Pinpoint the cell where the given text exists, returning its (x, y) midpoint coordinate. 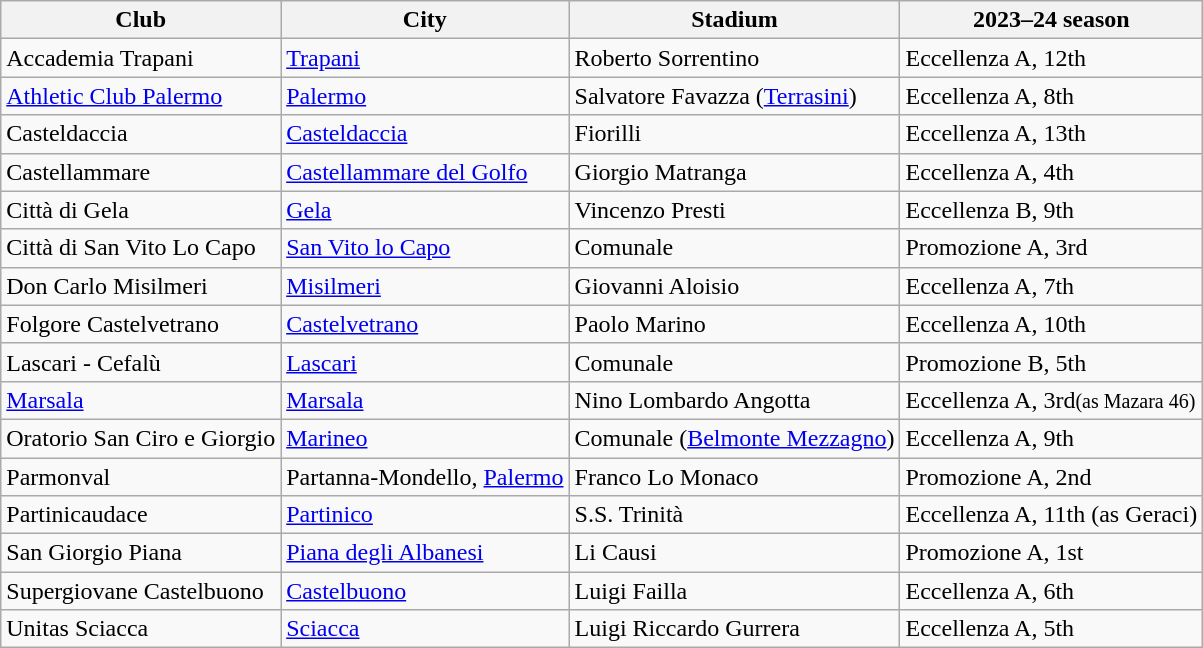
Città di San Vito Lo Capo (141, 248)
S.S. Trinità (734, 515)
Unitas Sciacca (141, 629)
Giovanni Aloisio (734, 286)
Lascari (425, 362)
Gela (425, 210)
Oratorio San Ciro e Giorgio (141, 438)
Eccellenza B, 9th (1052, 210)
Promozione A, 3rd (1052, 248)
City (425, 20)
Li Causi (734, 553)
Eccellenza A, 4th (1052, 172)
Misilmeri (425, 286)
Don Carlo Misilmeri (141, 286)
Trapani (425, 58)
Eccellenza A, 13th (1052, 134)
Eccellenza A, 10th (1052, 324)
Athletic Club Palermo (141, 96)
Eccellenza A, 6th (1052, 591)
Lascari - Cefalù (141, 362)
Marineo (425, 438)
Paolo Marino (734, 324)
Luigi Riccardo Gurrera (734, 629)
Palermo (425, 96)
Castelbuono (425, 591)
Eccellenza A, 12th (1052, 58)
Partinico (425, 515)
Piana degli Albanesi (425, 553)
Folgore Castelvetrano (141, 324)
Promozione B, 5th (1052, 362)
San Giorgio Piana (141, 553)
Castelvetrano (425, 324)
Eccellenza A, 11th (as Geraci) (1052, 515)
Città di Gela (141, 210)
Eccellenza A, 9th (1052, 438)
Accademia Trapani (141, 58)
Fiorilli (734, 134)
Comunale (Belmonte Mezzagno) (734, 438)
Luigi Failla (734, 591)
Eccellenza A, 7th (1052, 286)
Promozione A, 1st (1052, 553)
Supergiovane Castelbuono (141, 591)
2023–24 season (1052, 20)
Eccellenza A, 8th (1052, 96)
Roberto Sorrentino (734, 58)
Vincenzo Presti (734, 210)
Partinicaudace (141, 515)
Partanna-Mondello, Palermo (425, 477)
Promozione A, 2nd (1052, 477)
Salvatore Favazza (Terrasini) (734, 96)
Nino Lombardo Angotta (734, 400)
Eccellenza A, 5th (1052, 629)
Giorgio Matranga (734, 172)
Castellammare del Golfo (425, 172)
Eccellenza A, 3rd(as Mazara 46) (1052, 400)
Stadium (734, 20)
Club (141, 20)
Castellammare (141, 172)
Franco Lo Monaco (734, 477)
San Vito lo Capo (425, 248)
Parmonval (141, 477)
Sciacca (425, 629)
